From the cell containing the given text, extract its center point as (x, y) coordinate. 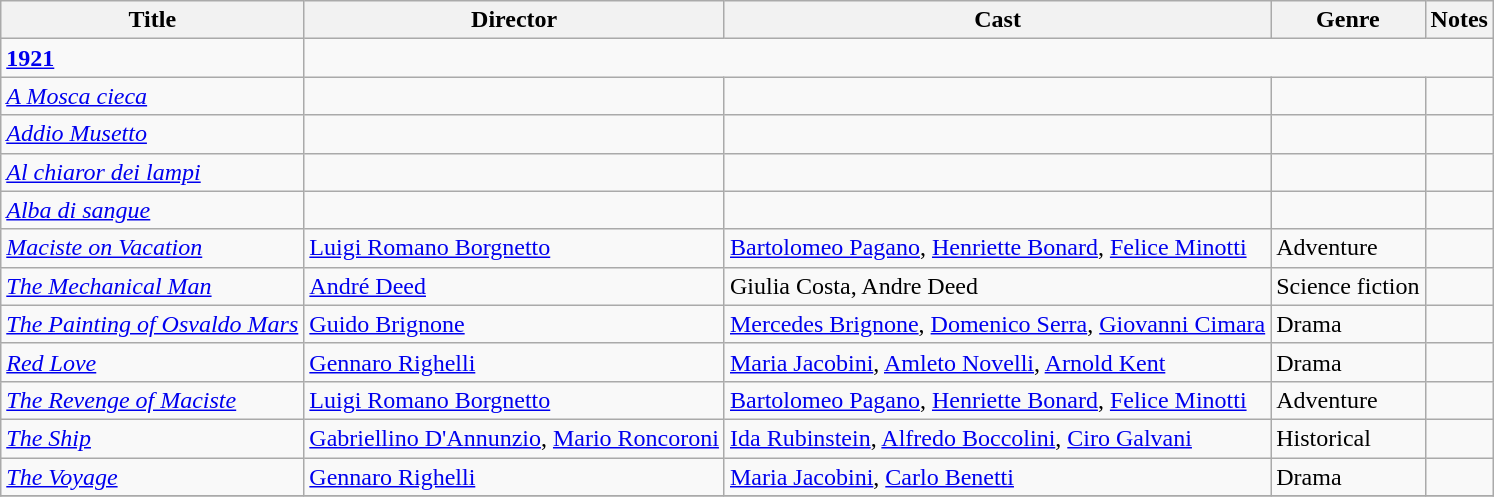
Mercedes Brignone, Domenico Serra, Giovanni Cimara (997, 324)
Director (514, 20)
The Voyage (152, 477)
The Revenge of Maciste (152, 400)
Ida Rubinstein, Alfredo Boccolini, Ciro Galvani (997, 438)
André Deed (514, 286)
Historical (1348, 438)
Red Love (152, 362)
Genre (1348, 20)
The Mechanical Man (152, 286)
Maria Jacobini, Amleto Novelli, Arnold Kent (997, 362)
The Painting of Osvaldo Mars (152, 324)
1921 (152, 58)
Notes (1459, 20)
Cast (997, 20)
Science fiction (1348, 286)
Al chiaror dei lampi (152, 172)
Giulia Costa, Andre Deed (997, 286)
Alba di sangue (152, 210)
Addio Musetto (152, 134)
Title (152, 20)
Guido Brignone (514, 324)
Maciste on Vacation (152, 248)
Gabriellino D'Annunzio, Mario Roncoroni (514, 438)
Maria Jacobini, Carlo Benetti (997, 477)
The Ship (152, 438)
A Mosca cieca (152, 96)
